Output the (X, Y) coordinate of the center of the cell containing the given text.  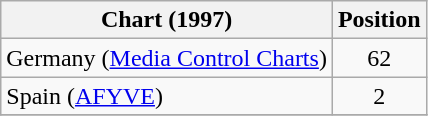
Germany (Media Control Charts) (167, 58)
2 (379, 96)
Position (379, 20)
62 (379, 58)
Spain (AFYVE) (167, 96)
Chart (1997) (167, 20)
